Locate the cell with the specified text and output its (X, Y) center coordinate. 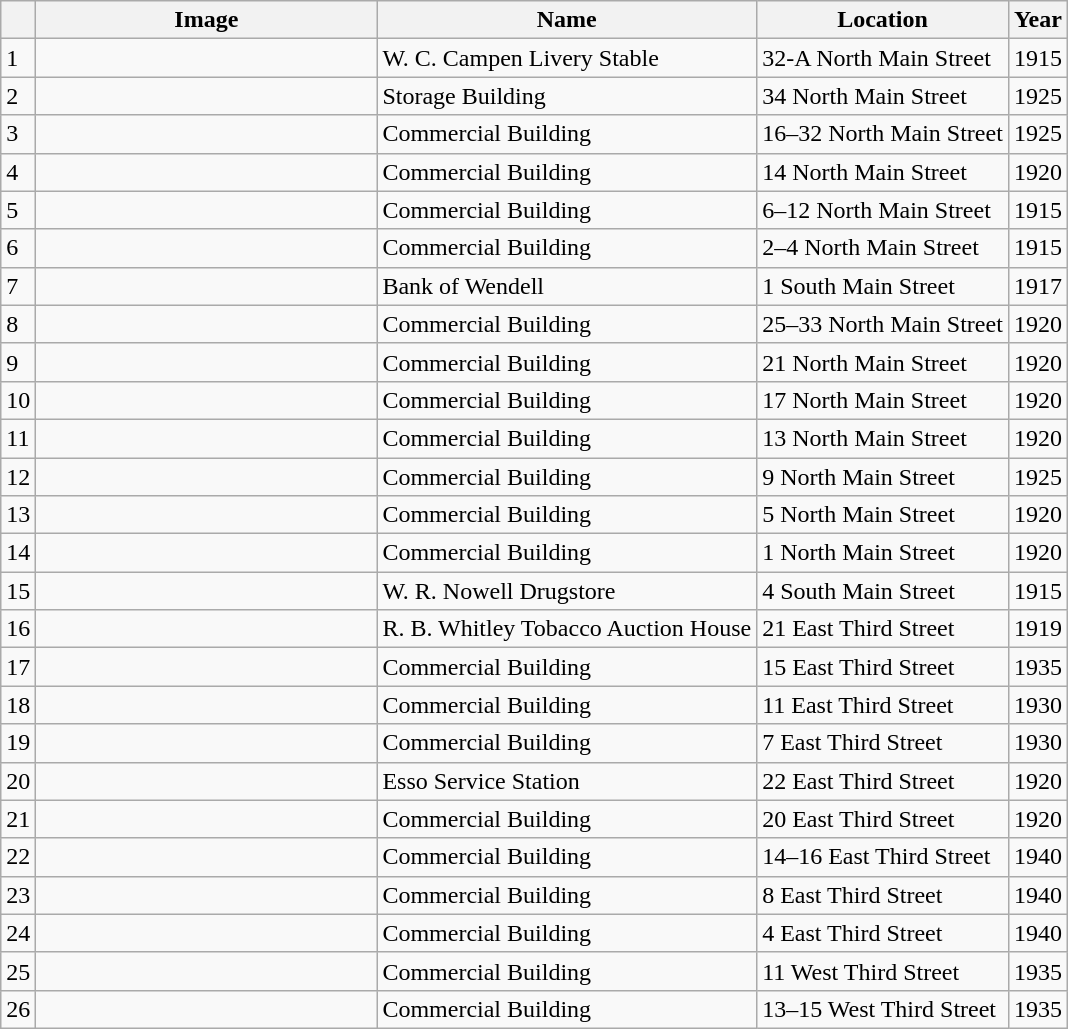
21 North Main Street (883, 362)
11 East Third Street (883, 705)
11 (18, 438)
19 (18, 743)
15 East Third Street (883, 667)
Esso Service Station (567, 781)
R. B. Whitley Tobacco Auction House (567, 629)
23 (18, 895)
5 North Main Street (883, 515)
Year (1038, 20)
W. C. Campen Livery Stable (567, 58)
1 South Main Street (883, 286)
21 East Third Street (883, 629)
5 (18, 210)
21 (18, 819)
1 (18, 58)
4 East Third Street (883, 933)
W. R. Nowell Drugstore (567, 591)
3 (18, 134)
6 (18, 248)
4 South Main Street (883, 591)
18 (18, 705)
15 (18, 591)
9 North Main Street (883, 477)
Storage Building (567, 96)
7 East Third Street (883, 743)
14 (18, 553)
9 (18, 362)
25–33 North Main Street (883, 324)
26 (18, 1009)
8 East Third Street (883, 895)
13 (18, 515)
22 (18, 857)
11 West Third Street (883, 971)
Bank of Wendell (567, 286)
1 North Main Street (883, 553)
Location (883, 20)
4 (18, 172)
2–4 North Main Street (883, 248)
13 North Main Street (883, 438)
17 (18, 667)
20 East Third Street (883, 819)
16–32 North Main Street (883, 134)
22 East Third Street (883, 781)
Name (567, 20)
Image (206, 20)
6–12 North Main Street (883, 210)
1917 (1038, 286)
14 North Main Street (883, 172)
17 North Main Street (883, 400)
13–15 West Third Street (883, 1009)
34 North Main Street (883, 96)
7 (18, 286)
25 (18, 971)
8 (18, 324)
1919 (1038, 629)
10 (18, 400)
2 (18, 96)
20 (18, 781)
16 (18, 629)
24 (18, 933)
14–16 East Third Street (883, 857)
32-A North Main Street (883, 58)
12 (18, 477)
